Pinpoint the cell where the given text exists, returning its [x, y] midpoint coordinate. 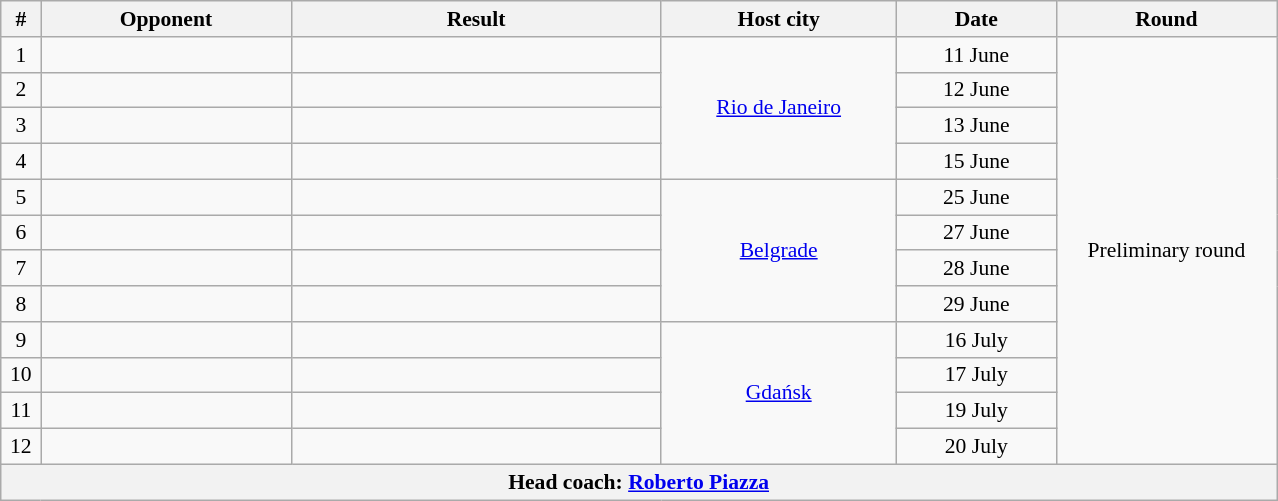
28 June [976, 269]
17 July [976, 375]
Gdańsk [778, 393]
15 June [976, 162]
7 [21, 269]
16 July [976, 340]
Head coach: Roberto Piazza [639, 482]
Round [1166, 19]
13 June [976, 126]
11 June [976, 55]
Belgrade [778, 250]
12 [21, 447]
6 [21, 233]
25 June [976, 197]
3 [21, 126]
29 June [976, 304]
9 [21, 340]
12 June [976, 90]
Result [476, 19]
5 [21, 197]
20 July [976, 447]
# [21, 19]
27 June [976, 233]
11 [21, 411]
4 [21, 162]
10 [21, 375]
8 [21, 304]
Rio de Janeiro [778, 108]
19 July [976, 411]
1 [21, 55]
Preliminary round [1166, 251]
2 [21, 90]
Date [976, 19]
Opponent [166, 19]
Host city [778, 19]
